Capture the cell that displays the provided text and extract its (X, Y) central coordinate. 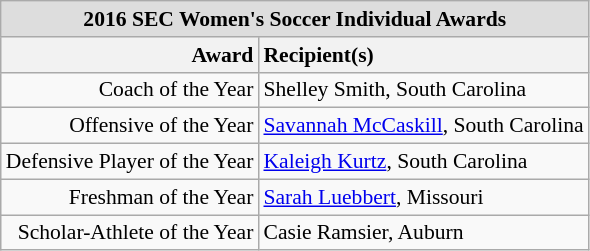
Sarah Luebbert, Missouri (423, 197)
Offensive of the Year (130, 126)
Freshman of the Year (130, 197)
Coach of the Year (130, 90)
Shelley Smith, South Carolina (423, 90)
2016 SEC Women's Soccer Individual Awards (295, 19)
Scholar-Athlete of the Year (130, 233)
Recipient(s) (423, 55)
Defensive Player of the Year (130, 162)
Kaleigh Kurtz, South Carolina (423, 162)
Savannah McCaskill, South Carolina (423, 126)
Award (130, 55)
Casie Ramsier, Auburn (423, 233)
